Locate the cell with the specified text and output its [x, y] center coordinate. 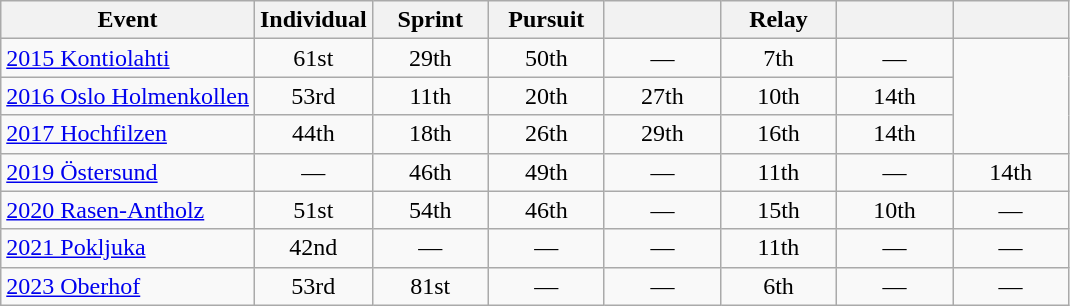
2019 Östersund [128, 172]
Relay [778, 20]
Sprint [430, 20]
26th [546, 134]
2017 Hochfilzen [128, 134]
2023 Oberhof [128, 286]
16th [778, 134]
81st [430, 286]
15th [778, 210]
Event [128, 20]
6th [778, 286]
51st [313, 210]
20th [546, 96]
44th [313, 134]
Individual [313, 20]
Pursuit [546, 20]
42nd [313, 248]
18th [430, 134]
27th [662, 96]
49th [546, 172]
2015 Kontiolahti [128, 58]
2020 Rasen-Antholz [128, 210]
61st [313, 58]
50th [546, 58]
54th [430, 210]
7th [778, 58]
2021 Pokljuka [128, 248]
2016 Oslo Holmenkollen [128, 96]
